Determine the [X, Y] coordinate at the center of the cell enclosing the given text.  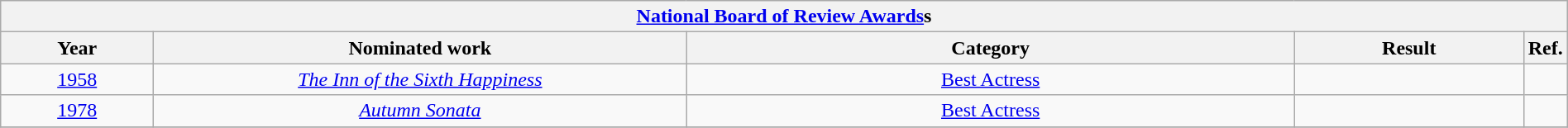
Autumn Sonata [420, 111]
Result [1409, 48]
Year [78, 48]
Category [991, 48]
Nominated work [420, 48]
National Board of Review Awardss [784, 17]
1958 [78, 79]
Ref. [1545, 48]
1978 [78, 111]
The Inn of the Sixth Happiness [420, 79]
